Return (X, Y) of the center of cell containing provided text 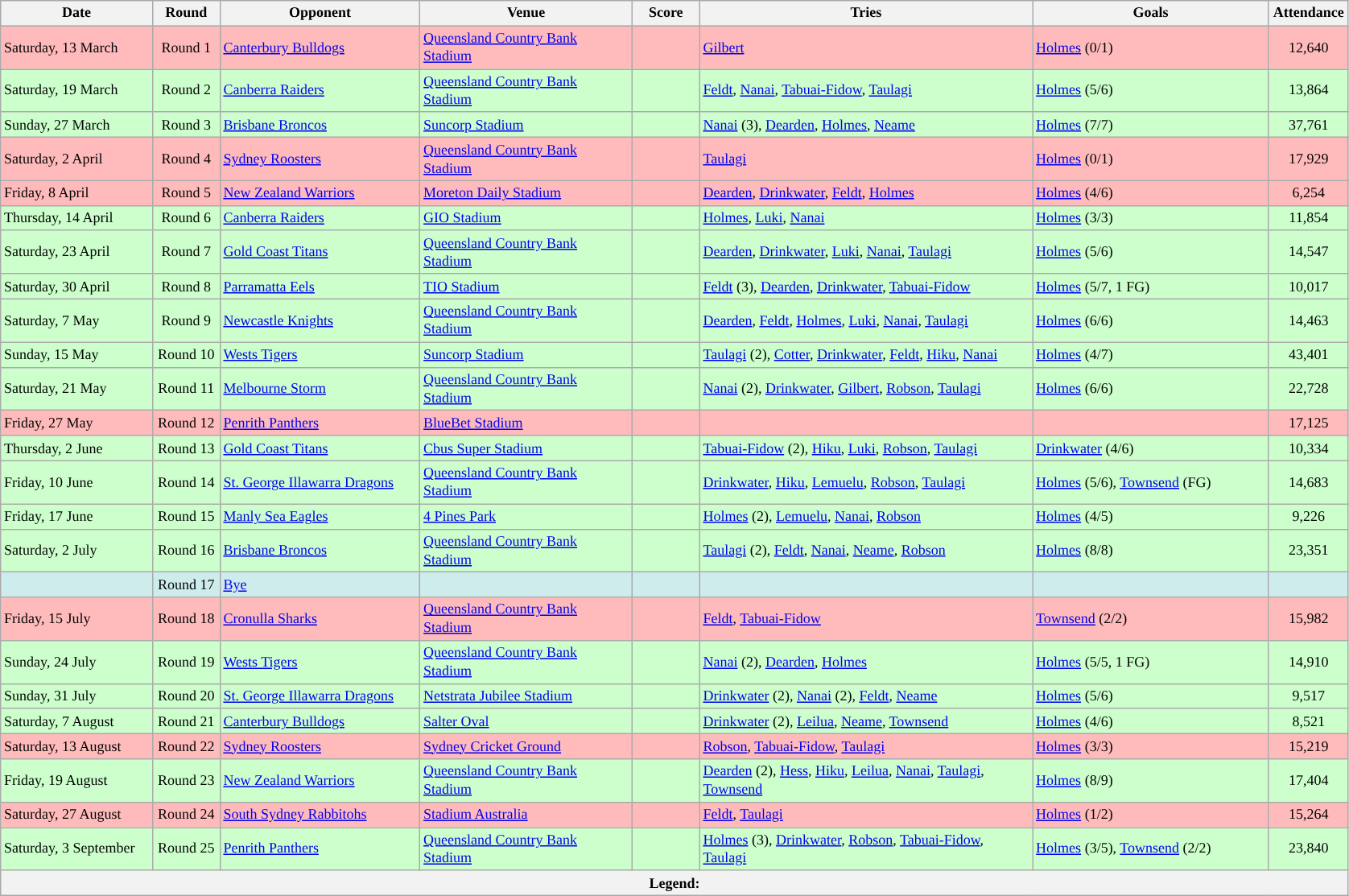
Sydney Cricket Ground (526, 747)
8,521 (1309, 721)
23,840 (1309, 849)
Round 12 (186, 423)
17,404 (1309, 781)
Drinkwater (2), Nanai (2), Feldt, Neame (866, 696)
Round 7 (186, 252)
Cronulla Sharks (320, 619)
Bye (320, 584)
9,517 (1309, 696)
Parramatta Eels (320, 287)
Round 2 (186, 91)
Round 11 (186, 389)
Friday, 19 August (77, 781)
Round 22 (186, 747)
Saturday, 13 March (77, 47)
Round 15 (186, 517)
17,929 (1309, 159)
Round 25 (186, 849)
10,017 (1309, 287)
Saturday, 2 April (77, 159)
15,219 (1309, 747)
Round 6 (186, 217)
Friday, 27 May (77, 423)
Round 3 (186, 124)
Round 4 (186, 159)
Feldt, Tabuai-Fidow (866, 619)
15,264 (1309, 815)
Thursday, 14 April (77, 217)
Saturday, 21 May (77, 389)
Sunday, 15 May (77, 354)
BlueBet Stadium (526, 423)
Feldt (3), Dearden, Drinkwater, Tabuai-Fidow (866, 287)
Taulagi (2), Cotter, Drinkwater, Feldt, Hiku, Nanai (866, 354)
11,854 (1309, 217)
Round (186, 13)
43,401 (1309, 354)
15,982 (1309, 619)
Friday, 10 June (77, 482)
Holmes (7/7) (1151, 124)
23,351 (1309, 551)
Round 23 (186, 781)
Goals (1151, 13)
14,683 (1309, 482)
Friday, 17 June (77, 517)
Round 16 (186, 551)
14,547 (1309, 252)
Round 10 (186, 354)
Tabuai-Fidow (2), Hiku, Luki, Robson, Taulagi (866, 448)
Sunday, 27 March (77, 124)
Round 20 (186, 696)
Thursday, 2 June (77, 448)
Holmes, Luki, Nanai (866, 217)
Taulagi (866, 159)
Saturday, 7 May (77, 320)
Holmes (5/7, 1 FG) (1151, 287)
Holmes (4/7) (1151, 354)
Round 1 (186, 47)
Saturday, 3 September (77, 849)
Holmes (5/6), Townsend (FG) (1151, 482)
Holmes (8/9) (1151, 781)
Dearden, Feldt, Holmes, Luki, Nanai, Taulagi (866, 320)
Gilbert (866, 47)
Robson, Tabuai-Fidow, Taulagi (866, 747)
Holmes (1/2) (1151, 815)
Round 18 (186, 619)
37,761 (1309, 124)
Nanai (2), Drinkwater, Gilbert, Robson, Taulagi (866, 389)
4 Pines Park (526, 517)
Feldt, Nanai, Tabuai-Fidow, Taulagi (866, 91)
Legend: (674, 882)
Holmes (3/5), Townsend (2/2) (1151, 849)
Taulagi (2), Feldt, Nanai, Neame, Robson (866, 551)
Holmes (5/5, 1 FG) (1151, 663)
14,463 (1309, 320)
Dearden (2), Hess, Hiku, Leilua, Nanai, Taulagi, Townsend (866, 781)
Date (77, 13)
Round 17 (186, 584)
Stadium Australia (526, 815)
Saturday, 2 July (77, 551)
TIO Stadium (526, 287)
Holmes (2), Lemuelu, Nanai, Robson (866, 517)
Tries (866, 13)
Round 9 (186, 320)
GIO Stadium (526, 217)
Saturday, 13 August (77, 747)
Saturday, 7 August (77, 721)
Holmes (8/8) (1151, 551)
13,864 (1309, 91)
Dearden, Drinkwater, Feldt, Holmes (866, 193)
Sunday, 31 July (77, 696)
Cbus Super Stadium (526, 448)
Saturday, 30 April (77, 287)
Round 24 (186, 815)
10,334 (1309, 448)
Friday, 8 April (77, 193)
Opponent (320, 13)
9,226 (1309, 517)
Round 13 (186, 448)
Saturday, 23 April (77, 252)
Nanai (3), Dearden, Holmes, Neame (866, 124)
Feldt, Taulagi (866, 815)
Round 8 (186, 287)
Holmes (4/5) (1151, 517)
Nanai (2), Dearden, Holmes (866, 663)
Saturday, 27 August (77, 815)
Newcastle Knights (320, 320)
Salter Oval (526, 721)
6,254 (1309, 193)
Round 19 (186, 663)
Attendance (1309, 13)
Moreton Daily Stadium (526, 193)
Netstrata Jubilee Stadium (526, 696)
Sunday, 24 July (77, 663)
Manly Sea Eagles (320, 517)
22,728 (1309, 389)
Score (666, 13)
Drinkwater (2), Leilua, Neame, Townsend (866, 721)
Venue (526, 13)
Drinkwater (4/6) (1151, 448)
Melbourne Storm (320, 389)
Holmes (3), Drinkwater, Robson, Tabuai-Fidow, Taulagi (866, 849)
Round 14 (186, 482)
17,125 (1309, 423)
Friday, 15 July (77, 619)
Round 5 (186, 193)
Drinkwater, Hiku, Lemuelu, Robson, Taulagi (866, 482)
12,640 (1309, 47)
Saturday, 19 March (77, 91)
Round 21 (186, 721)
South Sydney Rabbitohs (320, 815)
Townsend (2/2) (1151, 619)
14,910 (1309, 663)
Dearden, Drinkwater, Luki, Nanai, Taulagi (866, 252)
